Return [x, y] of the center of cell containing provided text 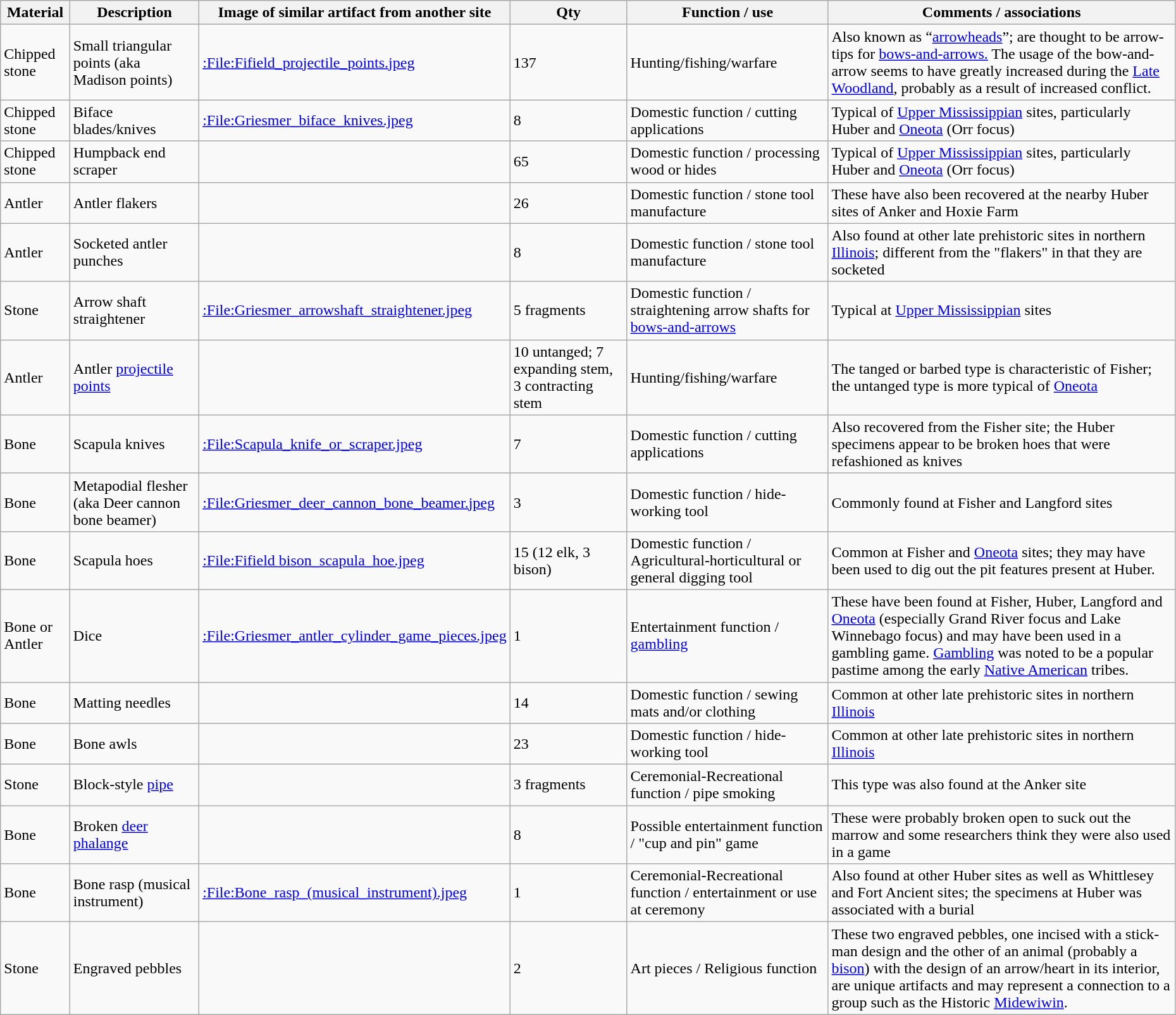
Antler flakers [134, 202]
7 [568, 444]
Commonly found at Fisher and Langford sites [1001, 502]
Possible entertainment function / "cup and pin" game [727, 835]
The tanged or barbed type is characteristic of Fisher; the untanged type is more typical of Oneota [1001, 377]
Material [35, 13]
Bone or Antler [35, 636]
Humpback end scraper [134, 162]
Description [134, 13]
:File:Griesmer_biface_knives.jpeg [355, 120]
Scapula knives [134, 444]
15 (12 elk, 3 bison) [568, 560]
137 [568, 62]
Function / use [727, 13]
10 untanged; 7 expanding stem, 3 contracting stem [568, 377]
Ceremonial-Recreational function / entertainment or use at ceremony [727, 893]
65 [568, 162]
:File:Bone_rasp_(musical_instrument).jpeg [355, 893]
Domestic function / Agricultural-horticultural or general digging tool [727, 560]
23 [568, 744]
Also recovered from the Fisher site; the Huber specimens appear to be broken hoes that were refashioned as knives [1001, 444]
:File:Griesmer_antler_cylinder_game_pieces.jpeg [355, 636]
:File:Fifield bison_scapula_hoe.jpeg [355, 560]
Antler projectile points [134, 377]
Domestic function / processing wood or hides [727, 162]
Arrow shaft straightener [134, 311]
2 [568, 968]
:File:Griesmer_arrowshaft_straightener.jpeg [355, 311]
Bone awls [134, 744]
Engraved pebbles [134, 968]
This type was also found at the Anker site [1001, 785]
Dice [134, 636]
Common at Fisher and Oneota sites; they may have been used to dig out the pit features present at Huber. [1001, 560]
Biface blades/knives [134, 120]
Art pieces / Religious function [727, 968]
Typical at Upper Mississippian sites [1001, 311]
3 [568, 502]
Metapodial flesher (aka Deer cannon bone beamer) [134, 502]
Domestic function / straightening arrow shafts for bows-and-arrows [727, 311]
These were probably broken open to suck out the marrow and some researchers think they were also used in a game [1001, 835]
Scapula hoes [134, 560]
3 fragments [568, 785]
Block-style pipe [134, 785]
Entertainment function / gambling [727, 636]
Socketed antler punches [134, 252]
Image of similar artifact from another site [355, 13]
26 [568, 202]
:File:Scapula_knife_or_scraper.jpeg [355, 444]
Broken deer phalange [134, 835]
Ceremonial-Recreational function / pipe smoking [727, 785]
These have also been recovered at the nearby Huber sites of Anker and Hoxie Farm [1001, 202]
:File:Griesmer_deer_cannon_bone_beamer.jpeg [355, 502]
Also found at other Huber sites as well as Whittlesey and Fort Ancient sites; the specimens at Huber was associated with a burial [1001, 893]
Small triangular points (aka Madison points) [134, 62]
Also found at other late prehistoric sites in northern Illinois; different from the "flakers" in that they are socketed [1001, 252]
:File:Fifield_projectile_points.jpeg [355, 62]
Matting needles [134, 702]
Comments / associations [1001, 13]
Domestic function / sewing mats and/or clothing [727, 702]
5 fragments [568, 311]
Bone rasp (musical instrument) [134, 893]
Qty [568, 13]
14 [568, 702]
